Provide the (x, y) coordinate of the cell's center where the given text is located.  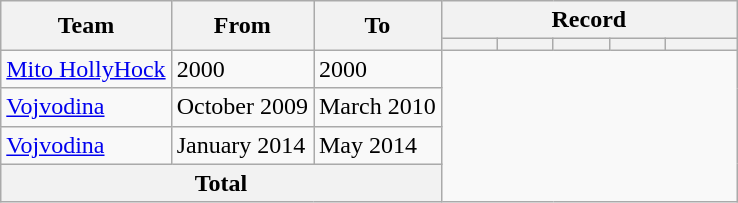
May 2014 (378, 145)
Mito HollyHock (86, 69)
From (242, 26)
To (378, 26)
Total (221, 183)
Team (86, 26)
Record (588, 20)
October 2009 (242, 107)
March 2010 (378, 107)
January 2014 (242, 145)
